Detect which cell encompasses the target text, then output its [X, Y] center coordinate. 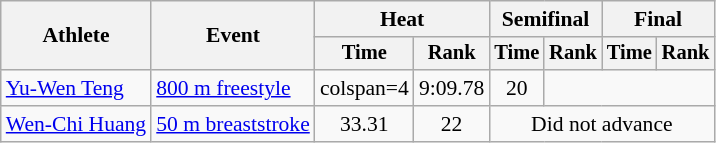
Did not advance [602, 124]
colspan=4 [364, 88]
Wen-Chi Huang [76, 124]
20 [516, 88]
Semifinal [545, 19]
Yu-Wen Teng [76, 88]
Heat [402, 19]
22 [452, 124]
33.31 [364, 124]
Athlete [76, 36]
50 m breaststroke [233, 124]
Final [658, 19]
Event [233, 36]
800 m freestyle [233, 88]
9:09.78 [452, 88]
